From the cell containing the given text, extract its center point as (x, y) coordinate. 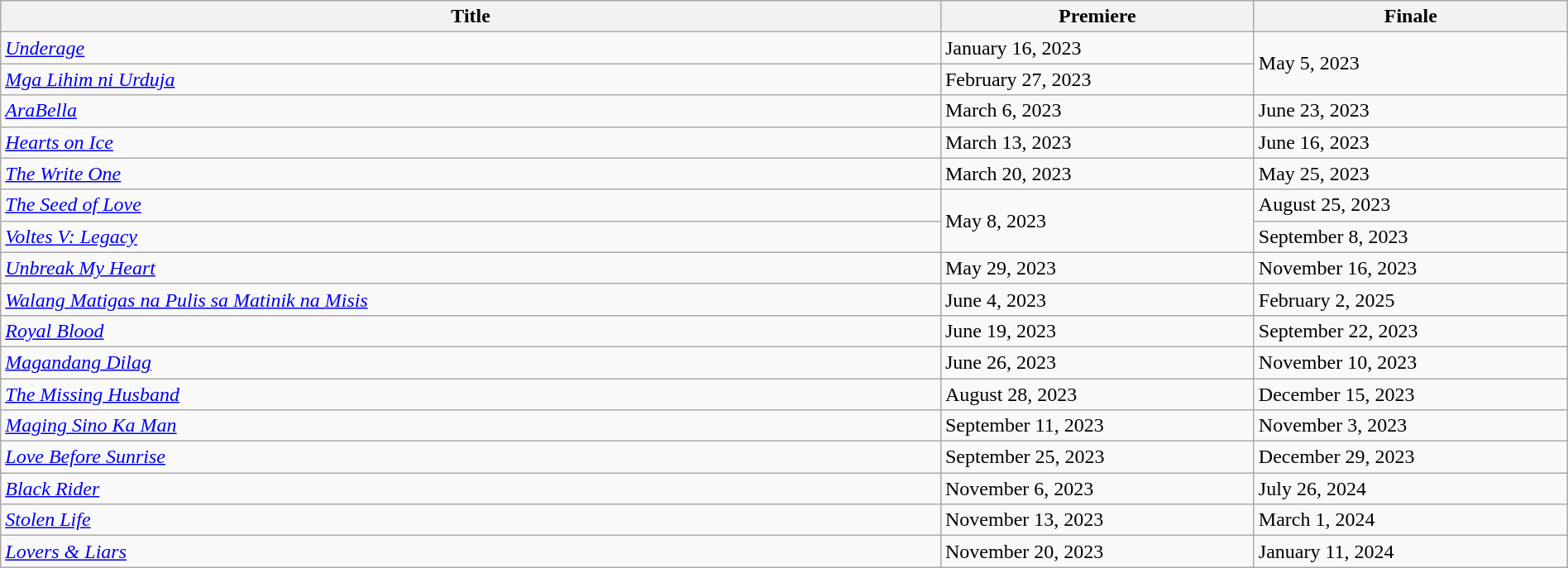
May 5, 2023 (1411, 64)
May 29, 2023 (1097, 268)
August 25, 2023 (1411, 205)
The Missing Husband (471, 394)
June 26, 2023 (1097, 362)
June 4, 2023 (1097, 299)
The Write One (471, 174)
Underage (471, 48)
August 28, 2023 (1097, 394)
The Seed of Love (471, 205)
November 6, 2023 (1097, 489)
September 8, 2023 (1411, 236)
Title (471, 17)
Royal Blood (471, 331)
March 13, 2023 (1097, 142)
May 25, 2023 (1411, 174)
November 3, 2023 (1411, 426)
March 6, 2023 (1097, 111)
June 16, 2023 (1411, 142)
Maging Sino Ka Man (471, 426)
Unbreak My Heart (471, 268)
Finale (1411, 17)
November 20, 2023 (1097, 551)
September 11, 2023 (1097, 426)
March 20, 2023 (1097, 174)
June 23, 2023 (1411, 111)
May 8, 2023 (1097, 221)
Love Before Sunrise (471, 457)
December 29, 2023 (1411, 457)
November 10, 2023 (1411, 362)
March 1, 2024 (1411, 520)
Stolen Life (471, 520)
September 22, 2023 (1411, 331)
Lovers & Liars (471, 551)
January 11, 2024 (1411, 551)
Voltes V: Legacy (471, 236)
AraBella (471, 111)
July 26, 2024 (1411, 489)
Hearts on Ice (471, 142)
Black Rider (471, 489)
Walang Matigas na Pulis sa Matinik na Misis (471, 299)
June 19, 2023 (1097, 331)
February 2, 2025 (1411, 299)
September 25, 2023 (1097, 457)
December 15, 2023 (1411, 394)
Premiere (1097, 17)
January 16, 2023 (1097, 48)
Mga Lihim ni Urduja (471, 79)
November 16, 2023 (1411, 268)
November 13, 2023 (1097, 520)
February 27, 2023 (1097, 79)
Magandang Dilag (471, 362)
